Pinpoint the cell where the given text exists, returning its (x, y) midpoint coordinate. 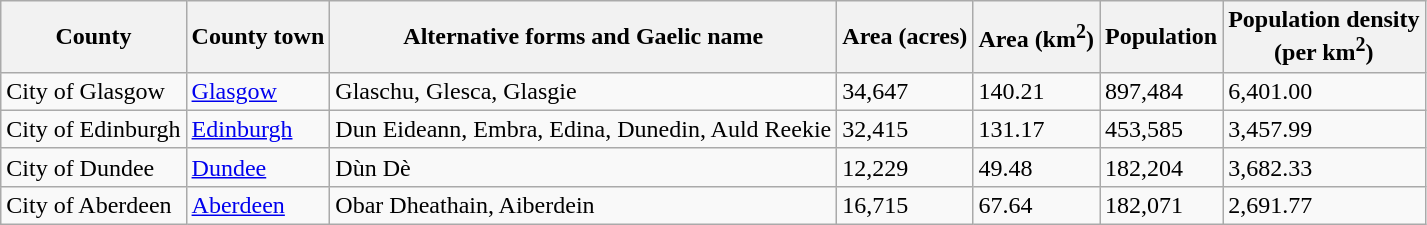
6,401.00 (1324, 91)
County town (258, 37)
453,585 (1162, 129)
34,647 (905, 91)
Area (acres) (905, 37)
182,204 (1162, 167)
16,715 (905, 205)
Glaschu, Glesca, Glasgie (584, 91)
City of Aberdeen (94, 205)
131.17 (1036, 129)
Dùn Dè (584, 167)
Alternative forms and Gaelic name (584, 37)
12,229 (905, 167)
182,071 (1162, 205)
Dundee (258, 167)
32,415 (905, 129)
Population density(per km2) (1324, 37)
Aberdeen (258, 205)
49.48 (1036, 167)
County (94, 37)
2,691.77 (1324, 205)
Obar Dheathain, Aiberdein (584, 205)
Edinburgh (258, 129)
Dun Eideann, Embra, Edina, Dunedin, Auld Reekie (584, 129)
Area (km2) (1036, 37)
City of Edinburgh (94, 129)
3,682.33 (1324, 167)
67.64 (1036, 205)
140.21 (1036, 91)
897,484 (1162, 91)
City of Glasgow (94, 91)
3,457.99 (1324, 129)
City of Dundee (94, 167)
Glasgow (258, 91)
Population (1162, 37)
